Search for the cell housing the specified text and yield its [X, Y] center coordinate. 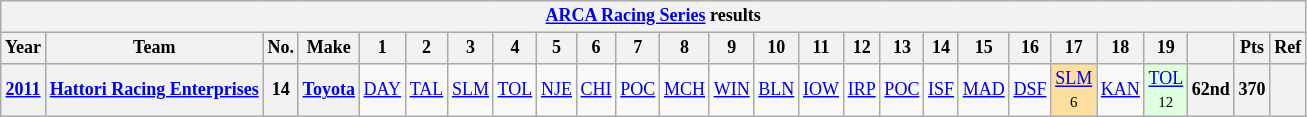
7 [638, 48]
4 [514, 48]
MCH [685, 90]
Toyota [328, 90]
ARCA Racing Series results [654, 16]
16 [1030, 48]
ISF [942, 90]
370 [1252, 90]
13 [902, 48]
KAN [1120, 90]
1 [382, 48]
3 [471, 48]
62nd [1212, 90]
Make [328, 48]
CHI [596, 90]
No. [280, 48]
Year [24, 48]
TOL12 [1166, 90]
IOW [822, 90]
TAL [426, 90]
2 [426, 48]
12 [862, 48]
IRP [862, 90]
18 [1120, 48]
15 [984, 48]
NJE [557, 90]
11 [822, 48]
Team [154, 48]
WIN [732, 90]
2011 [24, 90]
Pts [1252, 48]
10 [776, 48]
9 [732, 48]
8 [685, 48]
MAD [984, 90]
DAY [382, 90]
Ref [1288, 48]
17 [1074, 48]
Hattori Racing Enterprises [154, 90]
TOL [514, 90]
6 [596, 48]
SLM6 [1074, 90]
DSF [1030, 90]
5 [557, 48]
19 [1166, 48]
BLN [776, 90]
SLM [471, 90]
